Return (x, y) of the center of cell containing provided text 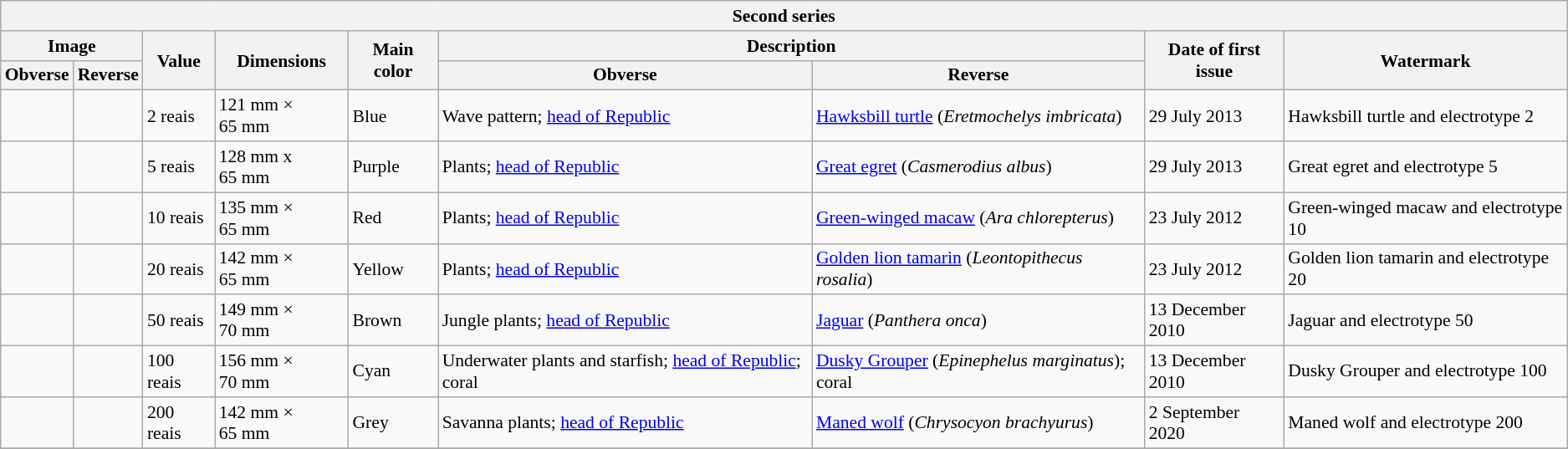
50 reais (179, 321)
156 mm × 70 mm (282, 371)
Blue (393, 115)
Grey (393, 423)
Golden lion tamarin and electrotype 20 (1425, 269)
Savanna plants; head of Republic (626, 423)
121 mm × 65 mm (282, 115)
Hawksbill turtle (Eretmochelys imbricata) (978, 115)
Jaguar and electrotype 50 (1425, 321)
128 mm x 65 mm (282, 167)
Wave pattern; head of Republic (626, 115)
Green-winged macaw and electrotype 10 (1425, 217)
100 reais (179, 371)
2 September 2020 (1214, 423)
Great egret and electrotype 5 (1425, 167)
Value (179, 60)
Jaguar (Panthera onca) (978, 321)
Hawksbill turtle and electrotype 2 (1425, 115)
Second series (784, 16)
Cyan (393, 371)
Description (791, 46)
Maned wolf (Chrysocyon brachyurus) (978, 423)
Image (72, 46)
Date of first issue (1214, 60)
Yellow (393, 269)
Jungle plants; head of Republic (626, 321)
Great egret (Casmerodius albus) (978, 167)
Dusky Grouper (Epinephelus marginatus); coral (978, 371)
10 reais (179, 217)
135 mm × 65 mm (282, 217)
Brown (393, 321)
Maned wolf and electrotype 200 (1425, 423)
Underwater plants and starfish; head of Republic; coral (626, 371)
20 reais (179, 269)
Dimensions (282, 60)
Red (393, 217)
Main color (393, 60)
Golden lion tamarin (Leontopithecus rosalia) (978, 269)
Purple (393, 167)
2 reais (179, 115)
200 reais (179, 423)
Green-winged macaw (Ara chlorepterus) (978, 217)
Dusky Grouper and electrotype 100 (1425, 371)
149 mm × 70 mm (282, 321)
Watermark (1425, 60)
5 reais (179, 167)
